Determine the [X, Y] coordinate at the center of the cell enclosing the given text.  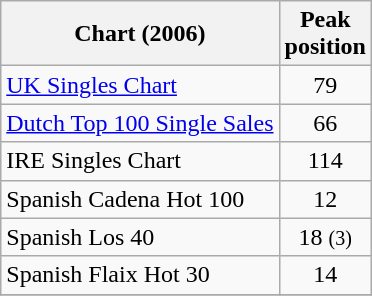
14 [325, 275]
Spanish Flaix Hot 30 [140, 275]
IRE Singles Chart [140, 161]
66 [325, 123]
Spanish Los 40 [140, 237]
UK Singles Chart [140, 85]
Spanish Cadena Hot 100 [140, 199]
114 [325, 161]
12 [325, 199]
79 [325, 85]
Chart (2006) [140, 34]
18 (3) [325, 237]
Peakposition [325, 34]
Dutch Top 100 Single Sales [140, 123]
